Provide the [X, Y] coordinate of the cell's center where the given text is located.  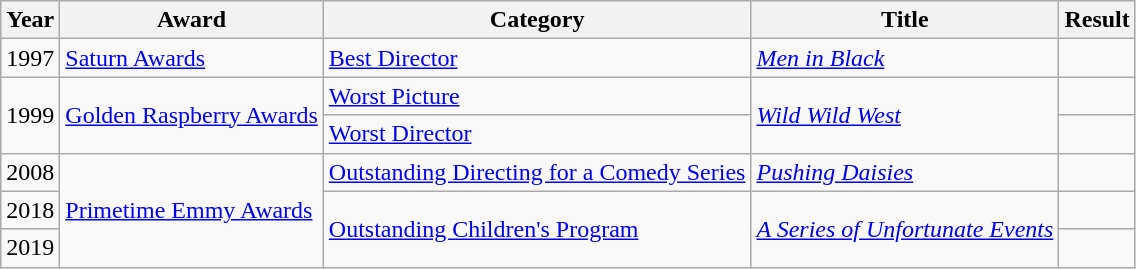
2018 [30, 210]
1999 [30, 115]
2019 [30, 248]
Outstanding Directing for a Comedy Series [537, 172]
Men in Black [905, 58]
Best Director [537, 58]
A Series of Unfortunate Events [905, 229]
Title [905, 20]
Category [537, 20]
1997 [30, 58]
2008 [30, 172]
Primetime Emmy Awards [192, 210]
Award [192, 20]
Result [1097, 20]
Saturn Awards [192, 58]
Pushing Daisies [905, 172]
Outstanding Children's Program [537, 229]
Wild Wild West [905, 115]
Worst Picture [537, 96]
Golden Raspberry Awards [192, 115]
Worst Director [537, 134]
Year [30, 20]
